Pinpoint the cell where the given text exists, returning its [x, y] midpoint coordinate. 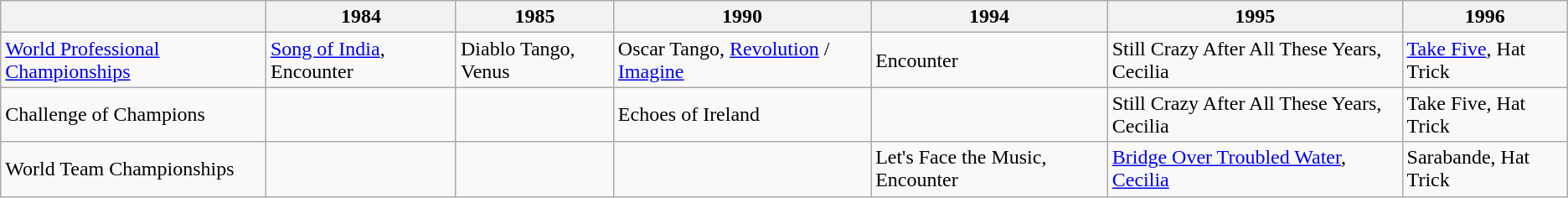
1994 [990, 17]
Bridge Over Troubled Water, Cecilia [1255, 169]
Diablo Tango, Venus [534, 60]
Oscar Tango, Revolution / Imagine [742, 60]
World Professional Championships [134, 60]
Let's Face the Music, Encounter [990, 169]
1990 [742, 17]
Challenge of Champions [134, 114]
1995 [1255, 17]
Sarabande, Hat Trick [1484, 169]
World Team Championships [134, 169]
Encounter [990, 60]
1984 [360, 17]
Echoes of Ireland [742, 114]
1996 [1484, 17]
Song of India, Encounter [360, 60]
1985 [534, 17]
